Locate the cell with the specified text and output its [x, y] center coordinate. 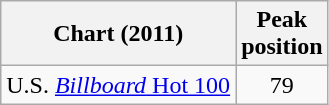
79 [282, 85]
U.S. Billboard Hot 100 [118, 85]
Peakposition [282, 34]
Chart (2011) [118, 34]
